Output the [X, Y] coordinate of the center of the cell containing the given text.  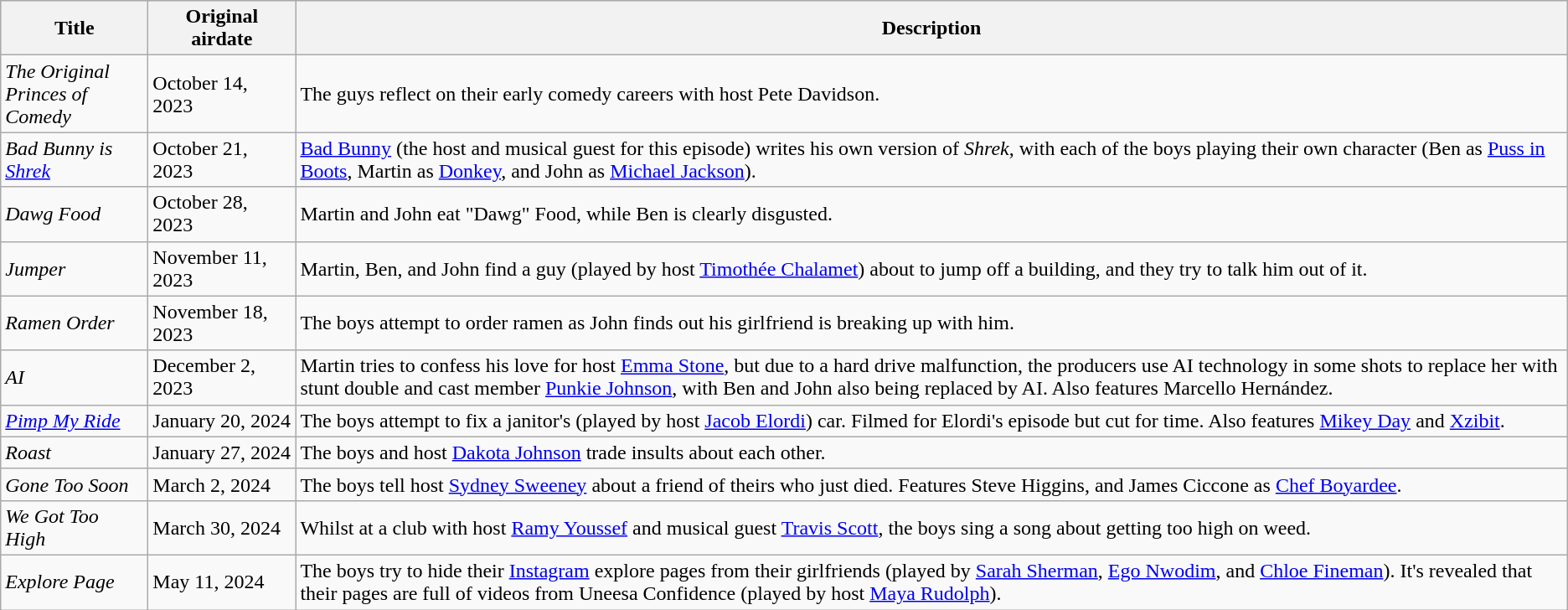
December 2, 2023 [222, 377]
Original airdate [222, 28]
Ramen Order [75, 323]
October 28, 2023 [222, 215]
Description [931, 28]
The boys and host Dakota Johnson trade insults about each other. [931, 452]
January 27, 2024 [222, 452]
Bad Bunny is Shrek [75, 159]
January 20, 2024 [222, 421]
Roast [75, 452]
May 11, 2024 [222, 582]
The Original Princes of Comedy [75, 94]
AI [75, 377]
Explore Page [75, 582]
Martin, Ben, and John find a guy (played by host Timothée Chalamet) about to jump off a building, and they try to talk him out of it. [931, 268]
October 14, 2023 [222, 94]
March 30, 2024 [222, 528]
March 2, 2024 [222, 484]
Martin and John eat "Dawg" Food, while Ben is clearly disgusted. [931, 215]
The guys reflect on their early comedy careers with host Pete Davidson. [931, 94]
Title [75, 28]
Jumper [75, 268]
Gone Too Soon [75, 484]
The boys attempt to order ramen as John finds out his girlfriend is breaking up with him. [931, 323]
Dawg Food [75, 215]
The boys tell host Sydney Sweeney about a friend of theirs who just died. Features Steve Higgins, and James Ciccone as Chef Boyardee. [931, 484]
We Got Too High [75, 528]
Whilst at a club with host Ramy Youssef and musical guest Travis Scott, the boys sing a song about getting too high on weed. [931, 528]
Pimp My Ride [75, 421]
November 11, 2023 [222, 268]
October 21, 2023 [222, 159]
November 18, 2023 [222, 323]
